Extract the (X, Y) coordinate from the center of the cell holding the provided text.  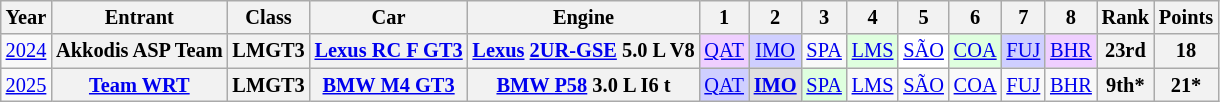
Points (1186, 17)
8 (1071, 17)
2025 (26, 85)
BMW P58 3.0 L I6 t (584, 85)
Rank (1126, 17)
2 (776, 17)
6 (976, 17)
Team WRT (139, 85)
BMW M4 GT3 (389, 85)
Car (389, 17)
23rd (1126, 51)
3 (824, 17)
Lexus 2UR-GSE 5.0 L V8 (584, 51)
7 (1023, 17)
9th* (1126, 85)
1 (724, 17)
4 (873, 17)
Year (26, 17)
Entrant (139, 17)
5 (923, 17)
2024 (26, 51)
21* (1186, 85)
Class (268, 17)
18 (1186, 51)
Engine (584, 17)
Lexus RC F GT3 (389, 51)
Akkodis ASP Team (139, 51)
